Extract the [X, Y] coordinate from the center of the cell holding the provided text.  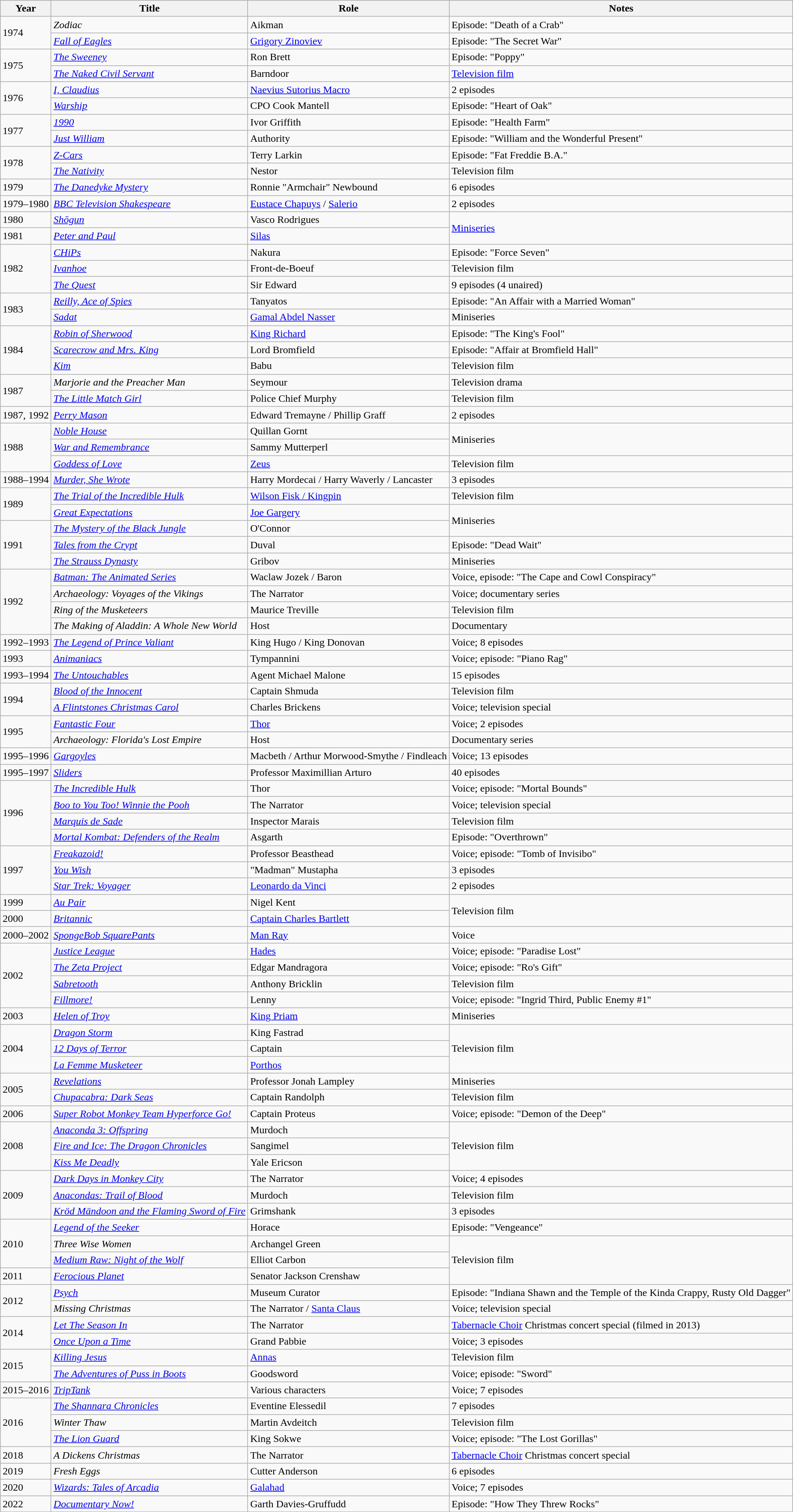
Star Trek: Voyager [149, 886]
Peter and Paul [149, 236]
Front-de-Boeuf [348, 269]
Various characters [348, 1390]
Ivanhoe [149, 269]
Edward Tremayne / Phillip Graff [348, 415]
Captain Charles Bartlett [348, 918]
Au Pair [149, 902]
2022 [26, 1503]
2003 [26, 1016]
Kröd Mändoon and the Flaming Sword of Fire [149, 1211]
Revelations [149, 1081]
1997 [26, 870]
1977 [26, 130]
2015 [26, 1366]
Helen of Troy [149, 1016]
1988 [26, 447]
2016 [26, 1422]
2015–2016 [26, 1390]
Voice; 3 episodes [621, 1341]
A Dickens Christmas [149, 1455]
7 episodes [621, 1406]
King Richard [348, 333]
"Madman" Mustapha [348, 870]
Professor Maximillian Arturo [348, 772]
Charles Brickens [348, 707]
1982 [26, 269]
Wizards: Tales of Arcadia [149, 1487]
Ronnie "Armchair" Newbound [348, 187]
Quillan Gornt [348, 431]
King Priam [348, 1016]
2010 [26, 1243]
Once Upon a Time [149, 1341]
2002 [26, 975]
You Wish [149, 870]
Inspector Marais [348, 821]
Warship [149, 106]
Sir Edward [348, 285]
Mortal Kombat: Defenders of the Realm [149, 837]
Voice; episode: "Mortal Bounds" [621, 789]
Episode: "Indiana Shawn and the Temple of the Kinda Crappy, Rusty Old Dagger" [621, 1293]
Leonardo da Vinci [348, 886]
Nestor [348, 171]
Gargoyles [149, 756]
Gamal Abdel Nasser [348, 317]
Sliders [149, 772]
Goddess of Love [149, 463]
2012 [26, 1301]
Let The Season In [149, 1325]
The Narrator / Santa Claus [348, 1309]
Voice; 13 episodes [621, 756]
Gribov [348, 561]
2020 [26, 1487]
Dark Days in Monkey City [149, 1179]
2011 [26, 1276]
Man Ray [348, 935]
12 Days of Terror [149, 1049]
Cutter Anderson [348, 1471]
Grand Pabbie [348, 1341]
BBC Television Shakespeare [149, 204]
Winter Thaw [149, 1422]
War and Remembrance [149, 447]
1995 [26, 732]
The Legend of Prince Valiant [149, 642]
Tanyatos [348, 301]
2008 [26, 1146]
The Zeta Project [149, 967]
The Little Match Girl [149, 398]
1974 [26, 33]
Sabretooth [149, 983]
Fillmore! [149, 1000]
Babu [348, 366]
The Lion Guard [149, 1439]
2014 [26, 1333]
O'Connor [348, 529]
Duval [348, 545]
Tales from the Crypt [149, 545]
Seymour [348, 382]
Voice; 4 episodes [621, 1179]
SpongeBob SquarePants [149, 935]
Documentary [621, 626]
Voice; 8 episodes [621, 642]
Anacondas: Trail of Blood [149, 1195]
2004 [26, 1049]
Title [149, 9]
Joe Gargery [348, 512]
Freakazoid! [149, 854]
Tabernacle Choir Christmas concert special [621, 1455]
Ferocious Planet [149, 1276]
Goodsword [348, 1374]
1978 [26, 163]
A Flintstones Christmas Carol [149, 707]
2005 [26, 1089]
Voice; episode: "Sword" [621, 1374]
Notes [621, 9]
Robin of Sherwood [149, 333]
Harry Mordecai / Harry Waverly / Lancaster [348, 480]
The Incredible Hulk [149, 789]
Grigory Zinoviev [348, 41]
Ivor Griffith [348, 122]
Just William [149, 138]
Wilson Fisk / Kingpin [348, 496]
Naevius Sutorius Macro [348, 90]
Voice; 2 episodes [621, 724]
Episode: "The Secret War" [621, 41]
Animaniacs [149, 658]
The Shannara Chronicles [149, 1406]
1993 [26, 658]
Waclaw Jozek / Baron [348, 577]
Anthony Bricklin [348, 983]
1983 [26, 309]
Anaconda 3: Offspring [149, 1130]
Episode: "An Affair with a Married Woman" [621, 301]
40 episodes [621, 772]
Episode: "Poppy" [621, 57]
Captain Shmuda [348, 691]
1987, 1992 [26, 415]
Episode: "Dead Wait" [621, 545]
Batman: The Animated Series [149, 577]
Horace [348, 1227]
Documentary series [621, 740]
Z-Cars [149, 155]
Museum Curator [348, 1293]
1992 [26, 602]
Ron Brett [348, 57]
Episode: "Force Seven" [621, 252]
Lord Bromfield [348, 350]
Blood of the Innocent [149, 691]
Zeus [348, 463]
The Adventures of Puss in Boots [149, 1374]
Missing Christmas [149, 1309]
Archaeology: Florida's Lost Empire [149, 740]
Year [26, 9]
Lenny [348, 1000]
Tympannini [348, 658]
Justice League [149, 951]
Marjorie and the Preacher Man [149, 382]
The Trial of the Incredible Hulk [149, 496]
Episode: "Health Farm" [621, 122]
CPO Cook Mantell [348, 106]
1995–1997 [26, 772]
Police Chief Murphy [348, 398]
Garth Davies-Gruffudd [348, 1503]
Super Robot Monkey Team Hyperforce Go! [149, 1114]
Voice, episode: "The Cape and Cowl Conspiracy" [621, 577]
Archangel Green [348, 1244]
1995–1996 [26, 756]
2018 [26, 1455]
Senator Jackson Crenshaw [348, 1276]
1999 [26, 902]
Ring of the Musketeers [149, 610]
Episode: "Overthrown" [621, 837]
Shōgun [149, 220]
Porthos [348, 1065]
1980 [26, 220]
1979–1980 [26, 204]
2000–2002 [26, 935]
Captain [348, 1049]
Asgarth [348, 837]
Reilly, Ace of Spies [149, 301]
Voice; episode: "Piano Rag" [621, 658]
Voice; episode: "Ro's Gift" [621, 967]
King Sokwe [348, 1439]
Episode: "How They Threw Rocks" [621, 1503]
Grimshank [348, 1211]
1989 [26, 504]
Zodiac [149, 25]
The Naked Civil Servant [149, 73]
Voice; episode: "Paradise Lost" [621, 951]
Edgar Mandragora [348, 967]
Voice [621, 935]
1979 [26, 187]
1992–1993 [26, 642]
Kiss Me Deadly [149, 1162]
1996 [26, 813]
1984 [26, 350]
Chupacabra: Dark Seas [149, 1097]
Medium Raw: Night of the Wolf [149, 1260]
1987 [26, 390]
Episode: "William and the Wonderful Present" [621, 138]
1975 [26, 65]
Silas [348, 236]
Boo to You Too! Winnie the Pooh [149, 805]
2019 [26, 1471]
2009 [26, 1195]
Voice; episode: "Ingrid Third, Public Enemy #1" [621, 1000]
Tabernacle Choir Christmas concert special (filmed in 2013) [621, 1325]
Aikman [348, 25]
Episode: "The King's Fool" [621, 333]
Episode: "Affair at Bromfield Hall" [621, 350]
Fresh Eggs [149, 1471]
Maurice Treville [348, 610]
Episode: "Heart of Oak" [621, 106]
Barndoor [348, 73]
Sangimel [348, 1146]
9 episodes (4 unaired) [621, 285]
Voice; documentary series [621, 594]
Macbeth / Arthur Morwood-Smythe / Findleach [348, 756]
1991 [26, 545]
King Fastrad [348, 1032]
1988–1994 [26, 480]
The Strauss Dynasty [149, 561]
1981 [26, 236]
Vasco Rodrigues [348, 220]
Legend of the Seeker [149, 1227]
Episode: "Fat Freddie B.A." [621, 155]
The Nativity [149, 171]
Kim [149, 366]
Marquis de Sade [149, 821]
King Hugo / King Donovan [348, 642]
Fall of Eagles [149, 41]
Scarecrow and Mrs. King [149, 350]
Authority [348, 138]
I, Claudius [149, 90]
Voice; episode: "The Lost Gorillas" [621, 1439]
Eventine Elessedil [348, 1406]
The Making of Aladdin: A Whole New World [149, 626]
Fantastic Four [149, 724]
Galahad [348, 1487]
Terry Larkin [348, 155]
Annas [348, 1357]
2000 [26, 918]
Killing Jesus [149, 1357]
Three Wise Women [149, 1244]
La Femme Musketeer [149, 1065]
Dragon Storm [149, 1032]
The Danedyke Mystery [149, 187]
The Mystery of the Black Jungle [149, 529]
Nigel Kent [348, 902]
CHiPs [149, 252]
Perry Mason [149, 415]
Professor Jonah Lampley [348, 1081]
Agent Michael Malone [348, 675]
Television drama [621, 382]
1976 [26, 98]
Captain Randolph [348, 1097]
Sadat [149, 317]
The Sweeney [149, 57]
15 episodes [621, 675]
2006 [26, 1114]
Voice; episode: "Tomb of Invisibo" [621, 854]
1990 [149, 122]
Fire and Ice: The Dragon Chronicles [149, 1146]
Britannic [149, 918]
Archaeology: Voyages of the Vikings [149, 594]
Episode: "Death of a Crab" [621, 25]
Martin Avdeitch [348, 1422]
Psych [149, 1293]
Nakura [348, 252]
Hades [348, 951]
Eustace Chapuys / Salerio [348, 204]
Great Expectations [149, 512]
Yale Ericson [348, 1162]
1994 [26, 699]
Professor Beasthead [348, 854]
Noble House [149, 431]
Role [348, 9]
Documentary Now! [149, 1503]
Sammy Mutterperl [348, 447]
Captain Proteus [348, 1114]
The Untouchables [149, 675]
The Quest [149, 285]
TripTank [149, 1390]
1993–1994 [26, 675]
Voice; episode: "Demon of the Deep" [621, 1114]
Murder, She Wrote [149, 480]
Elliot Carbon [348, 1260]
Episode: "Vengeance" [621, 1227]
